For the text-containing cell, return its midpoint in [x, y] coordinate format. 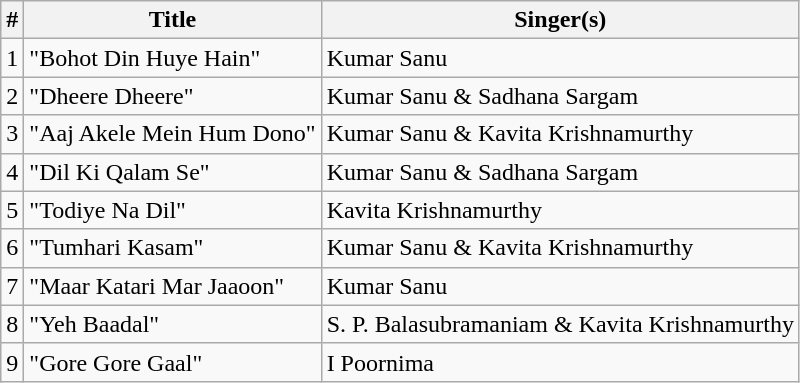
"Dheere Dheere" [172, 96]
"Gore Gore Gaal" [172, 362]
1 [12, 58]
3 [12, 134]
7 [12, 286]
8 [12, 324]
# [12, 20]
9 [12, 362]
"Yeh Baadal" [172, 324]
4 [12, 172]
6 [12, 248]
"Aaj Akele Mein Hum Dono" [172, 134]
Title [172, 20]
S. P. Balasubramaniam & Kavita Krishnamurthy [560, 324]
5 [12, 210]
Singer(s) [560, 20]
Kavita Krishnamurthy [560, 210]
"Todiye Na Dil" [172, 210]
2 [12, 96]
"Maar Katari Mar Jaaoon" [172, 286]
"Bohot Din Huye Hain" [172, 58]
"Dil Ki Qalam Se" [172, 172]
"Tumhari Kasam" [172, 248]
I Poornima [560, 362]
